Detect which cell encompasses the target text, then output its [X, Y] center coordinate. 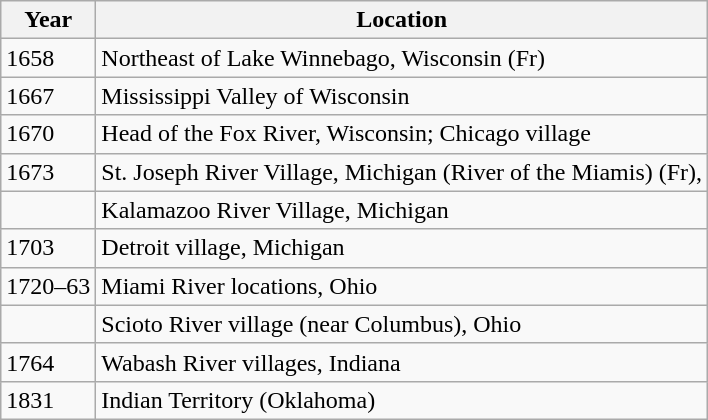
Head of the Fox River, Wisconsin; Chicago village [402, 134]
Mississippi Valley of Wisconsin [402, 96]
Kalamazoo River Village, Michigan [402, 210]
1703 [48, 248]
1720–63 [48, 286]
Indian Territory (Oklahoma) [402, 400]
1658 [48, 58]
1667 [48, 96]
Scioto River village (near Columbus), Ohio [402, 324]
St. Joseph River Village, Michigan (River of the Miamis) (Fr), [402, 172]
Miami River locations, Ohio [402, 286]
1670 [48, 134]
1764 [48, 362]
Year [48, 20]
1831 [48, 400]
Northeast of Lake Winnebago, Wisconsin (Fr) [402, 58]
Detroit village, Michigan [402, 248]
Location [402, 20]
Wabash River villages, Indiana [402, 362]
1673 [48, 172]
